Identify which cell holds the provided text, then report its (X, Y) central coordinate. 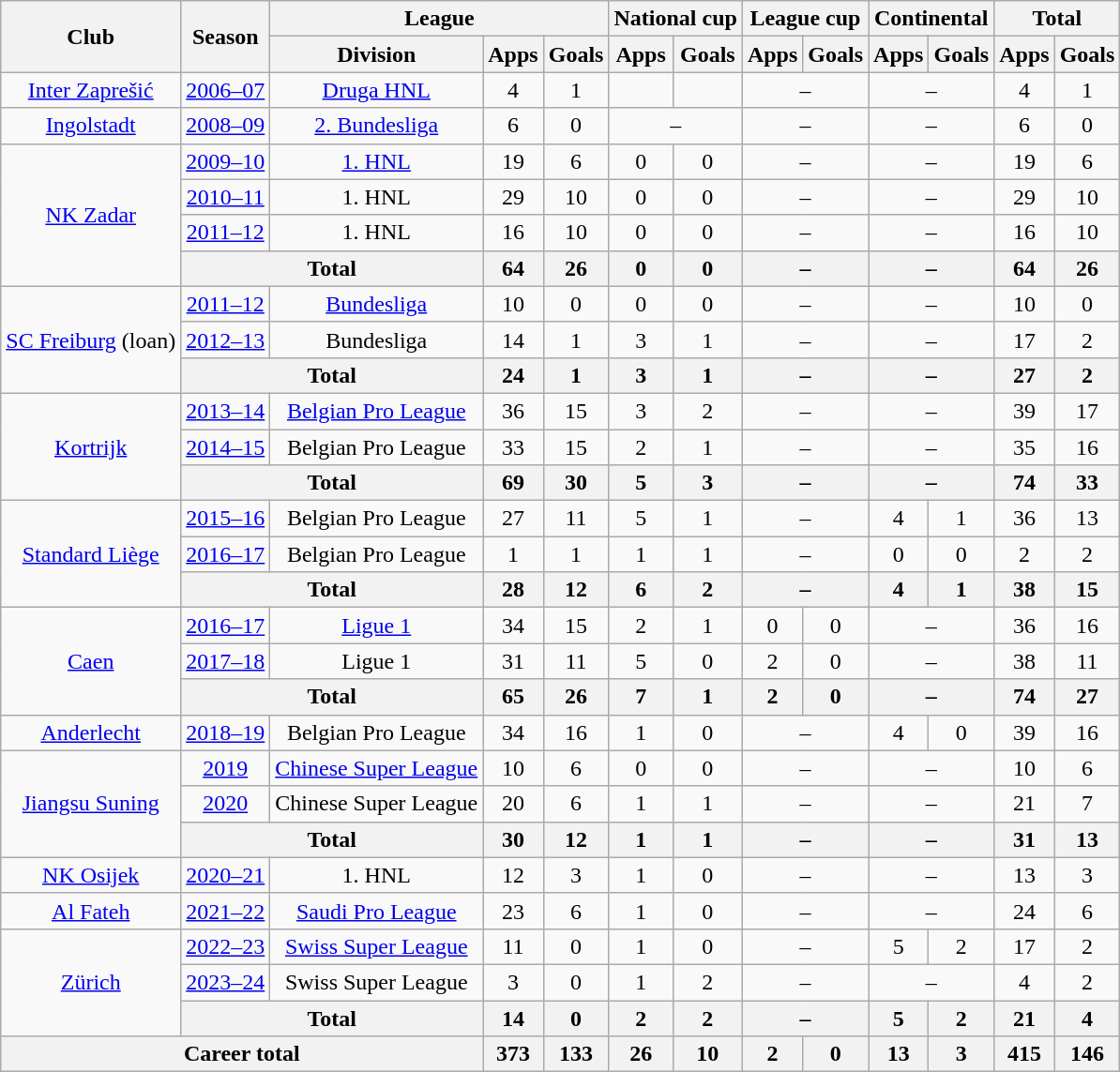
Saudi Pro League (377, 911)
415 (1024, 1054)
Career total (242, 1054)
SC Freiburg (loan) (91, 340)
2022–23 (225, 946)
Season (225, 37)
National cup (675, 19)
373 (513, 1054)
2. Bundesliga (377, 126)
Al Fateh (91, 911)
NK Osijek (91, 875)
2014–15 (225, 447)
2015–16 (225, 519)
Club (91, 37)
2017–18 (225, 661)
League (439, 19)
NK Zadar (91, 215)
20 (513, 804)
League cup (805, 19)
Continental (931, 19)
65 (513, 697)
2013–14 (225, 411)
2008–09 (225, 126)
Anderlecht (91, 732)
Jiangsu Suning (91, 804)
2020 (225, 804)
133 (576, 1054)
Standard Liège (91, 554)
28 (513, 590)
35 (1024, 447)
146 (1087, 1054)
23 (513, 911)
2023–24 (225, 982)
2020–21 (225, 875)
2019 (225, 768)
Kortrijk (91, 446)
Druga HNL (377, 90)
2010–11 (225, 197)
2021–22 (225, 911)
2018–19 (225, 732)
Inter Zaprešić (91, 90)
2006–07 (225, 90)
Ingolstadt (91, 126)
Caen (91, 661)
Zürich (91, 982)
Division (377, 54)
69 (513, 483)
2009–10 (225, 161)
2012–13 (225, 340)
